Locate the cell with the specified text and output its (X, Y) center coordinate. 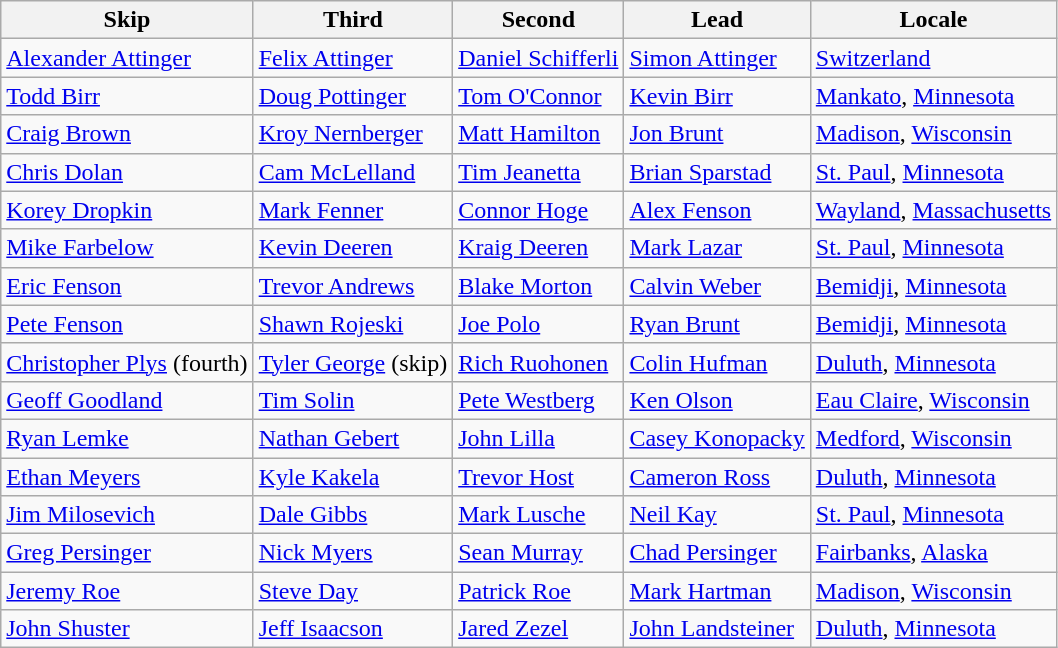
Felix Attinger (353, 58)
Fairbanks, Alaska (933, 553)
Tyler George (skip) (353, 362)
Chad Persinger (717, 553)
Trevor Andrews (353, 286)
Brian Sparstad (717, 172)
Korey Dropkin (127, 210)
Mark Fenner (353, 210)
Simon Attinger (717, 58)
Mark Lazar (717, 248)
Jeremy Roe (127, 591)
Locale (933, 20)
Geoff Goodland (127, 400)
Trevor Host (538, 477)
Sean Murray (538, 553)
Matt Hamilton (538, 134)
Jim Milosevich (127, 515)
Ryan Lemke (127, 438)
Alexander Attinger (127, 58)
John Shuster (127, 629)
Shawn Rojeski (353, 324)
Ryan Brunt (717, 324)
Doug Pottinger (353, 96)
Rich Ruohonen (538, 362)
Second (538, 20)
Jon Brunt (717, 134)
Wayland, Massachusetts (933, 210)
Switzerland (933, 58)
Eau Claire, Wisconsin (933, 400)
Pete Westberg (538, 400)
Todd Birr (127, 96)
Neil Kay (717, 515)
Pete Fenson (127, 324)
Connor Hoge (538, 210)
John Lilla (538, 438)
Alex Fenson (717, 210)
Kyle Kakela (353, 477)
Lead (717, 20)
Kroy Nernberger (353, 134)
Craig Brown (127, 134)
Greg Persinger (127, 553)
John Landsteiner (717, 629)
Patrick Roe (538, 591)
Jeff Isaacson (353, 629)
Mark Lusche (538, 515)
Cam McLelland (353, 172)
Ken Olson (717, 400)
Blake Morton (538, 286)
Christopher Plys (fourth) (127, 362)
Mark Hartman (717, 591)
Cameron Ross (717, 477)
Tim Solin (353, 400)
Nathan Gebert (353, 438)
Daniel Schifferli (538, 58)
Third (353, 20)
Medford, Wisconsin (933, 438)
Eric Fenson (127, 286)
Tim Jeanetta (538, 172)
Skip (127, 20)
Tom O'Connor (538, 96)
Ethan Meyers (127, 477)
Mankato, Minnesota (933, 96)
Kraig Deeren (538, 248)
Jared Zezel (538, 629)
Steve Day (353, 591)
Joe Polo (538, 324)
Calvin Weber (717, 286)
Dale Gibbs (353, 515)
Kevin Deeren (353, 248)
Nick Myers (353, 553)
Casey Konopacky (717, 438)
Kevin Birr (717, 96)
Chris Dolan (127, 172)
Mike Farbelow (127, 248)
Colin Hufman (717, 362)
